Detect which cell encompasses the target text, then output its [X, Y] center coordinate. 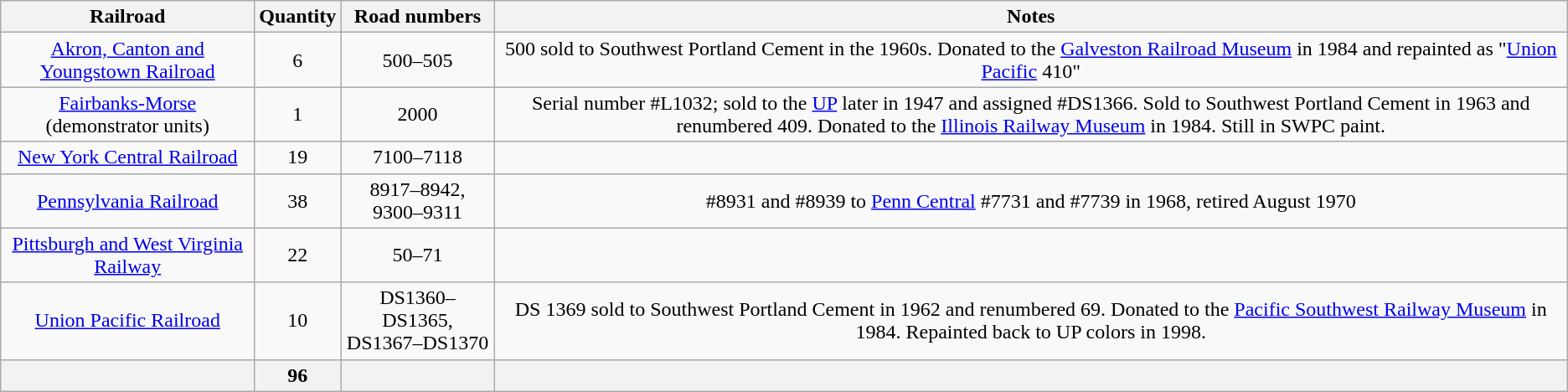
Road numbers [417, 17]
Railroad [127, 17]
Akron, Canton and Youngstown Railroad [127, 60]
Pittsburgh and West Virginia Railway [127, 255]
38 [298, 201]
19 [298, 157]
500–505 [417, 60]
New York Central Railroad [127, 157]
2000 [417, 114]
Fairbanks-Morse (demonstrator units) [127, 114]
Union Pacific Railroad [127, 321]
8917–8942, 9300–9311 [417, 201]
1 [298, 114]
Quantity [298, 17]
500 sold to Southwest Portland Cement in the 1960s. Donated to the Galveston Railroad Museum in 1984 and repainted as "Union Pacific 410" [1030, 60]
Notes [1030, 17]
96 [298, 375]
50–71 [417, 255]
Pennsylvania Railroad [127, 201]
7100–7118 [417, 157]
6 [298, 60]
22 [298, 255]
10 [298, 321]
DS1360–DS1365,DS1367–DS1370 [417, 321]
#8931 and #8939 to Penn Central #7731 and #7739 in 1968, retired August 1970 [1030, 201]
